Pinpoint the cell where the given text exists, returning its (X, Y) midpoint coordinate. 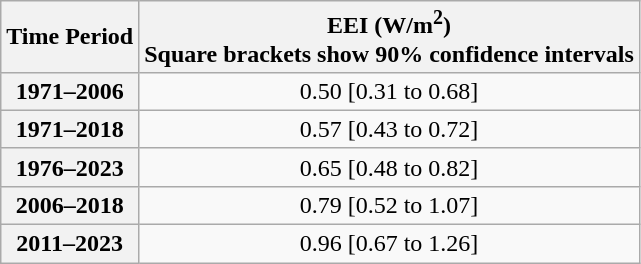
0.50 [0.31 to 0.68] (390, 91)
1971–2018 (70, 129)
1971–2006 (70, 91)
2011–2023 (70, 244)
0.65 [0.48 to 0.82] (390, 167)
Time Period (70, 37)
0.96 [0.67 to 1.26] (390, 244)
EEI (W/m2)Square brackets show 90% confidence intervals (390, 37)
0.79 [0.52 to 1.07] (390, 205)
2006–2018 (70, 205)
0.57 [0.43 to 0.72] (390, 129)
1976–2023 (70, 167)
